Provide the (x, y) coordinate of the cell's center where the given text is located.  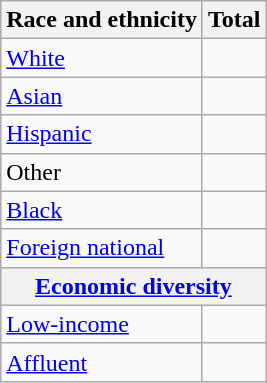
Other (102, 172)
White (102, 58)
Race and ethnicity (102, 20)
Asian (102, 96)
Foreign national (102, 248)
Economic diversity (134, 286)
Hispanic (102, 134)
Total (234, 20)
Affluent (102, 362)
Low-income (102, 324)
Black (102, 210)
